Pinpoint the cell where the given text exists, returning its [X, Y] midpoint coordinate. 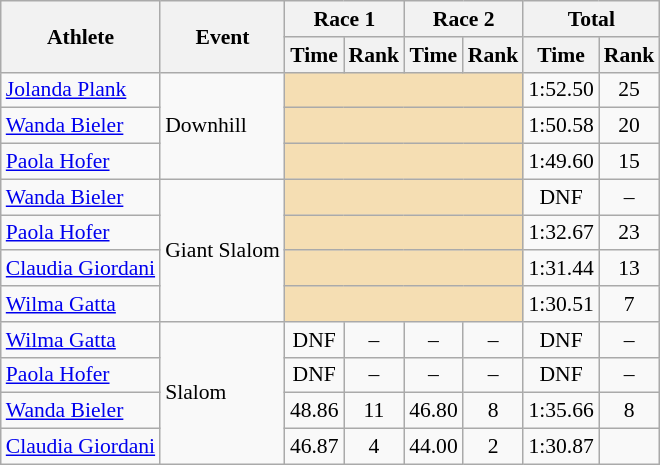
Race 1 [344, 19]
1:52.50 [560, 90]
48.86 [314, 411]
1:30.51 [560, 304]
11 [374, 411]
46.87 [314, 447]
25 [630, 90]
1:35.66 [560, 411]
4 [374, 447]
1:50.58 [560, 126]
1:32.67 [560, 233]
20 [630, 126]
15 [630, 162]
Slalom [222, 393]
7 [630, 304]
Race 2 [464, 19]
Downhill [222, 126]
13 [630, 269]
46.80 [434, 411]
2 [494, 447]
1:49.60 [560, 162]
Jolanda Plank [80, 90]
1:31.44 [560, 269]
Event [222, 36]
23 [630, 233]
1:30.87 [560, 447]
44.00 [434, 447]
Total [591, 19]
Athlete [80, 36]
Giant Slalom [222, 250]
